Return (x, y) of the center of cell containing provided text 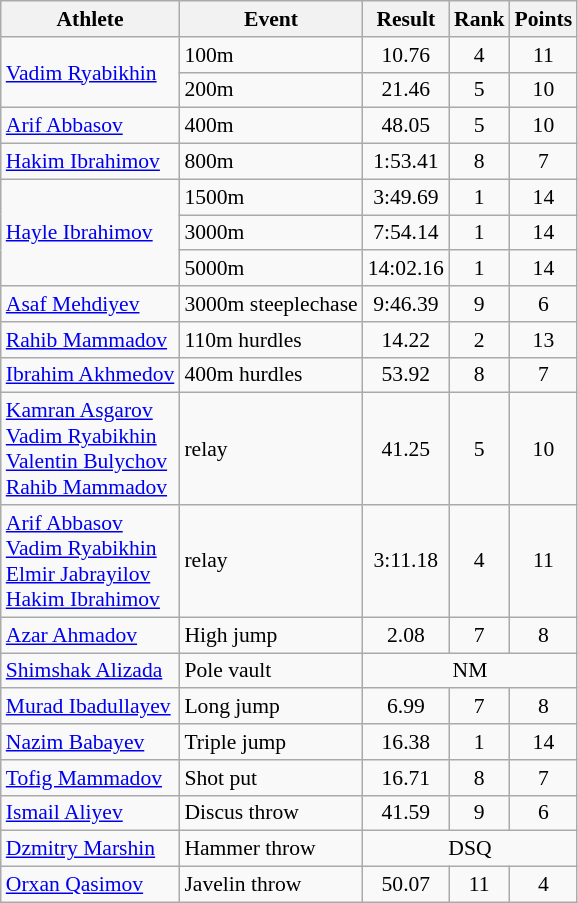
3000m (270, 233)
Tofig Mammadov (90, 778)
Ibrahim Akhmedov (90, 375)
Shot put (270, 778)
13 (544, 340)
53.92 (406, 375)
16.38 (406, 742)
Vadim Ryabikhin (90, 72)
Pole vault (270, 671)
Asaf Mehdiyev (90, 304)
High jump (270, 635)
41.59 (406, 813)
Arif Abbasov (90, 126)
3:11.18 (406, 561)
14.22 (406, 340)
Triple jump (270, 742)
Arif AbbasovVadim RyabikhinElmir JabrayilovHakim Ibrahimov (90, 561)
Hayle Ibrahimov (90, 232)
Ismail Aliyev (90, 813)
6.99 (406, 707)
Dzmitry Marshin (90, 849)
400m (270, 126)
3000m steeplechase (270, 304)
3:49.69 (406, 197)
Result (406, 19)
Shimshak Alizada (90, 671)
Hammer throw (270, 849)
NM (470, 671)
14:02.16 (406, 269)
Kamran AsgarovVadim RyabikhinValentin BulychovRahib Mammadov (90, 449)
Murad Ibadullayev (90, 707)
Event (270, 19)
Long jump (270, 707)
50.07 (406, 885)
Rank (480, 19)
21.46 (406, 90)
1500m (270, 197)
7:54.14 (406, 233)
DSQ (470, 849)
2 (480, 340)
5000m (270, 269)
41.25 (406, 449)
2.08 (406, 635)
9:46.39 (406, 304)
Points (544, 19)
1:53.41 (406, 162)
800m (270, 162)
Javelin throw (270, 885)
Hakim Ibrahimov (90, 162)
Nazim Babayev (90, 742)
Athlete (90, 19)
Discus throw (270, 813)
Azar Ahmadov (90, 635)
16.71 (406, 778)
Orxan Qasimov (90, 885)
400m hurdles (270, 375)
200m (270, 90)
100m (270, 55)
10.76 (406, 55)
110m hurdles (270, 340)
Rahib Mammadov (90, 340)
48.05 (406, 126)
